Output the (X, Y) coordinate of the center of the cell containing the given text.  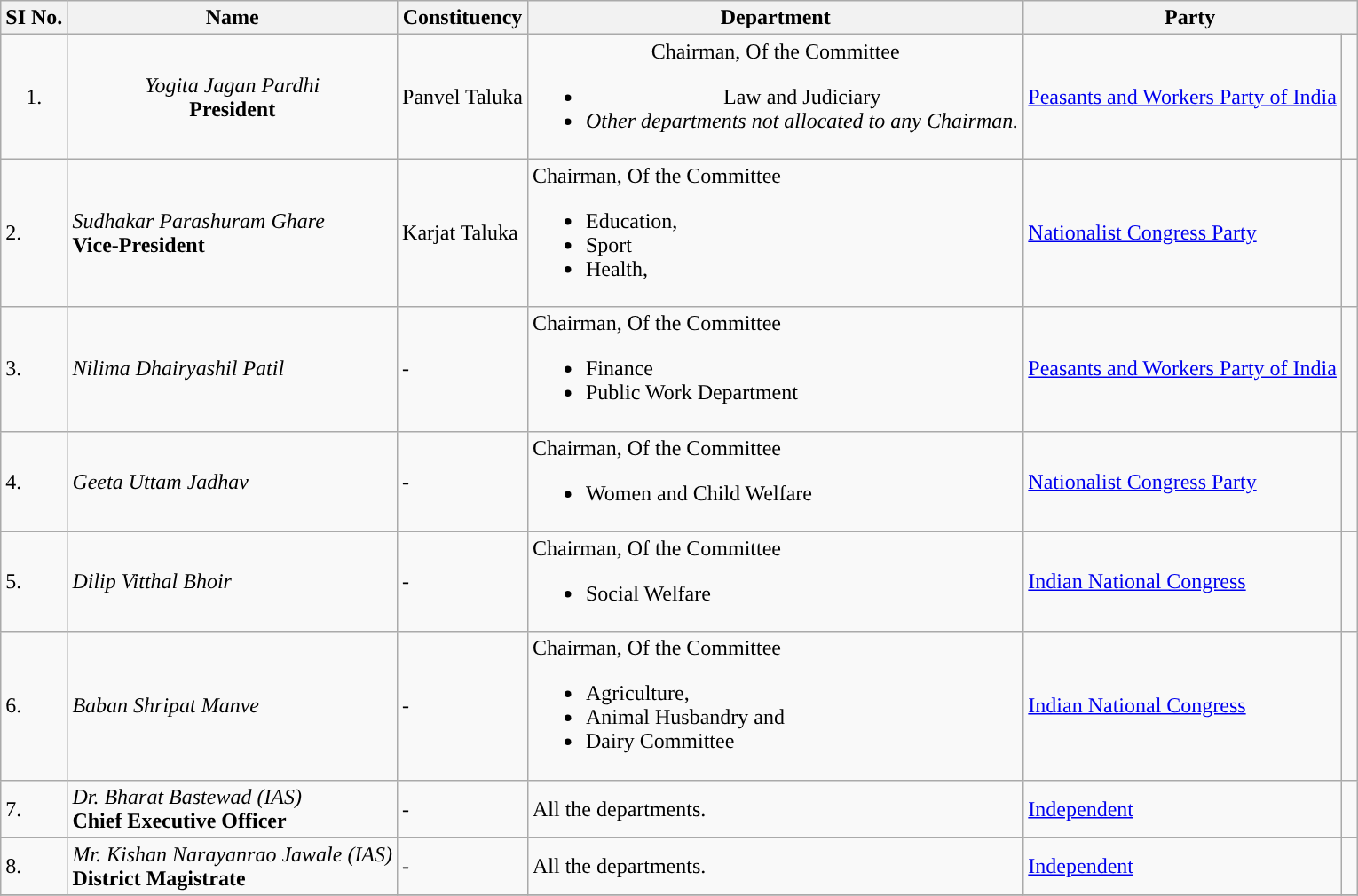
Chairman, Of the CommitteeSocial Welfare (775, 582)
8. (34, 866)
Chairman, Of the CommitteeLaw and JudiciaryOther departments not allocated to any Chairman. (775, 97)
4. (34, 481)
Baban Shripat Manve (233, 706)
Name (233, 18)
Chairman, Of the CommitteeFinancePublic Work Department (775, 369)
Geeta Uttam Jadhav (233, 481)
Mr. Kishan Narayanrao Jawale (IAS)District Magistrate (233, 866)
Sudhakar Parashuram GhareVice-President (233, 232)
1. (34, 97)
SI No. (34, 18)
Dilip Vitthal Bhoir (233, 582)
7. (34, 809)
6. (34, 706)
Department (775, 18)
Party (1190, 18)
2. (34, 232)
Chairman, Of the CommitteeAgriculture,Animal Husbandry andDairy Committee (775, 706)
5. (34, 582)
Dr. Bharat Bastewad (IAS) Chief Executive Officer (233, 809)
Chairman, Of the CommitteeWomen and Child Welfare (775, 481)
Yogita Jagan PardhiPresident (233, 97)
Karjat Taluka (463, 232)
Panvel Taluka (463, 97)
Chairman, Of the CommitteeEducation,SportHealth, (775, 232)
3. (34, 369)
Constituency (463, 18)
Nilima Dhairyashil Patil (233, 369)
